Determine the (x, y) coordinate at the center of the cell enclosing the given text.  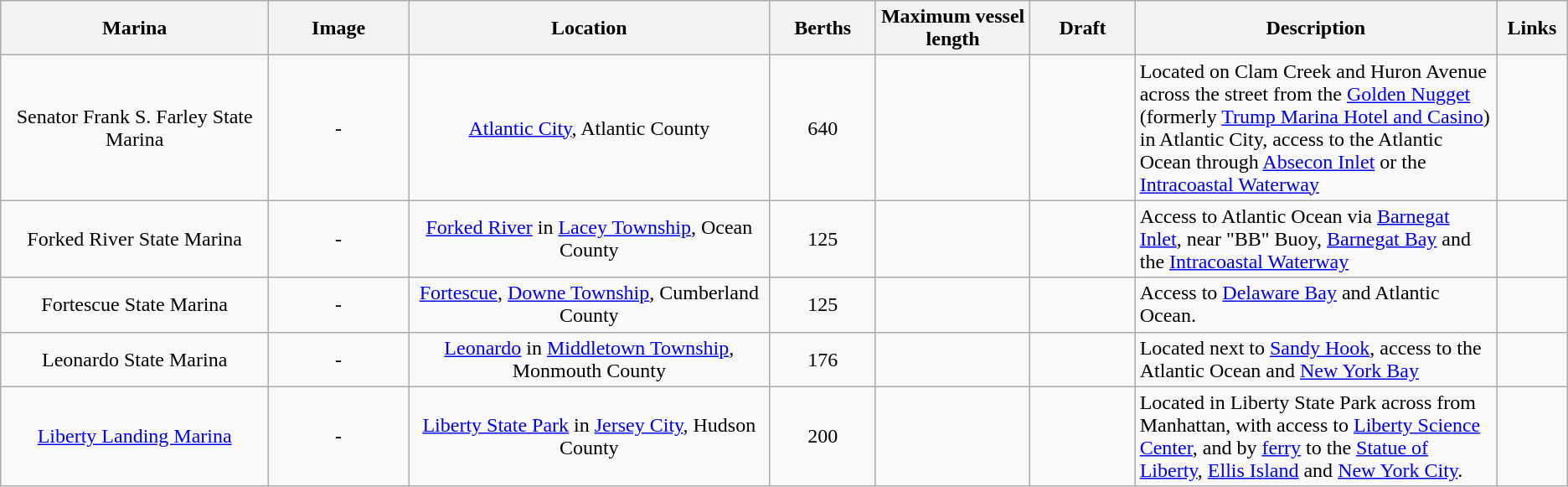
Location (590, 28)
Forked River in Lacey Township, Ocean County (590, 239)
Fortescue State Marina (135, 305)
Leonardo in Middletown Township, Monmouth County (590, 359)
Draft (1082, 28)
Description (1315, 28)
Liberty State Park in Jersey City, Hudson County (590, 436)
640 (823, 127)
Leonardo State Marina (135, 359)
Liberty Landing Marina (135, 436)
Berths (823, 28)
Senator Frank S. Farley State Marina (135, 127)
Links (1533, 28)
Atlantic City, Atlantic County (590, 127)
176 (823, 359)
Image (338, 28)
Access to Delaware Bay and Atlantic Ocean. (1315, 305)
200 (823, 436)
Fortescue, Downe Township, Cumberland County (590, 305)
Located next to Sandy Hook, access to the Atlantic Ocean and New York Bay (1315, 359)
Marina (135, 28)
Maximum vessel length (952, 28)
Forked River State Marina (135, 239)
Access to Atlantic Ocean via Barnegat Inlet, near "BB" Buoy, Barnegat Bay and the Intracoastal Waterway (1315, 239)
